Extract the [X, Y] coordinate from the center of the cell holding the provided text.  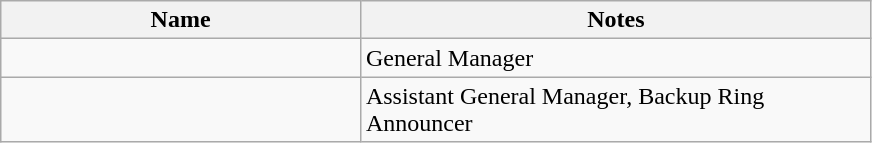
General Manager [616, 58]
Assistant General Manager, Backup Ring Announcer [616, 110]
Name [181, 20]
Notes [616, 20]
